Detect which cell encompasses the target text, then output its (X, Y) center coordinate. 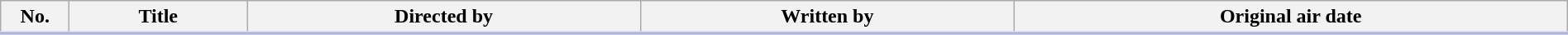
Original air date (1290, 17)
Title (159, 17)
Directed by (444, 17)
No. (35, 17)
Written by (828, 17)
